Scan for the cell matching the given text and deliver its (x, y) coordinate at center. 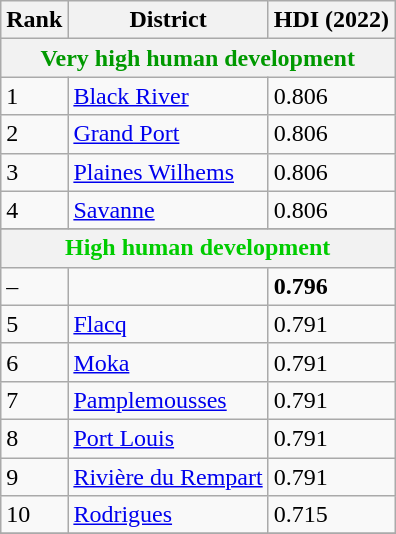
Pamplemousses (168, 400)
5 (34, 324)
9 (34, 477)
0.715 (331, 515)
6 (34, 362)
Very high human development (198, 58)
1 (34, 96)
District (168, 20)
Rank (34, 20)
7 (34, 400)
Savanne (168, 210)
Flacq (168, 324)
10 (34, 515)
3 (34, 172)
Moka (168, 362)
– (34, 286)
8 (34, 438)
Black River (168, 96)
High human development (198, 248)
0.796 (331, 286)
HDI (2022) (331, 20)
Rodrigues (168, 515)
4 (34, 210)
Rivière du Rempart (168, 477)
Plaines Wilhems (168, 172)
Port Louis (168, 438)
2 (34, 134)
Grand Port (168, 134)
